Identify which cell holds the provided text, then report its (x, y) central coordinate. 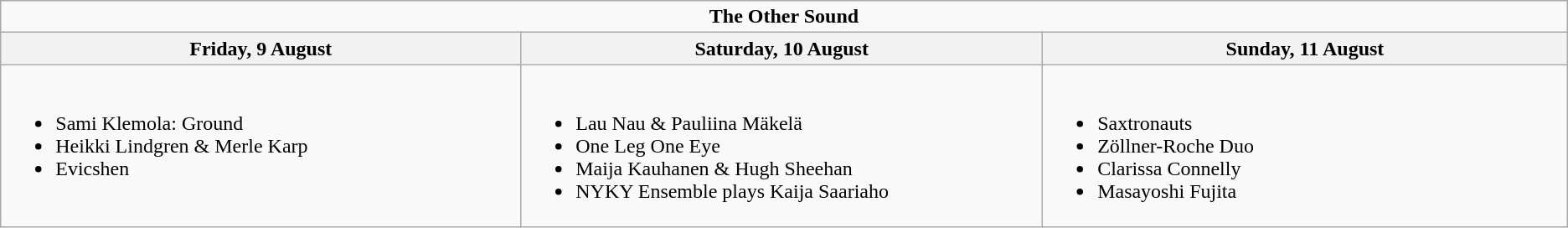
Friday, 9 August (261, 49)
Saturday, 10 August (782, 49)
SaxtronautsZöllner-Roche DuoClarissa ConnellyMasayoshi Fujita (1305, 146)
Sami Klemola: GroundHeikki Lindgren & Merle KarpEvicshen (261, 146)
Sunday, 11 August (1305, 49)
The Other Sound (784, 17)
Lau Nau & Pauliina MäkeläOne Leg One EyeMaija Kauhanen & Hugh SheehanNYKY Ensemble plays Kaija Saariaho (782, 146)
